Determine the (x, y) coordinate at the center of the cell enclosing the given text.  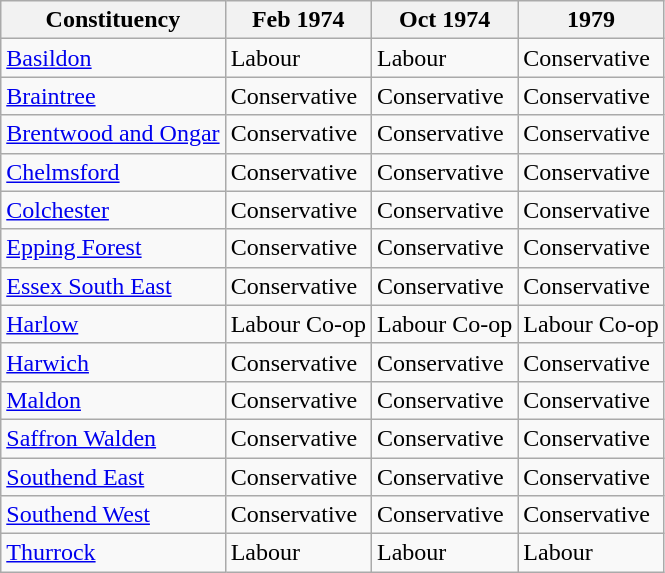
Essex South East (113, 286)
1979 (591, 20)
Feb 1974 (298, 20)
Southend West (113, 515)
Colchester (113, 210)
Chelmsford (113, 172)
Harwich (113, 362)
Braintree (113, 96)
Brentwood and Ongar (113, 134)
Maldon (113, 400)
Constituency (113, 20)
Saffron Walden (113, 438)
Oct 1974 (444, 20)
Thurrock (113, 553)
Harlow (113, 324)
Epping Forest (113, 248)
Basildon (113, 58)
Southend East (113, 477)
